Locate the cell with the specified text and output its (x, y) center coordinate. 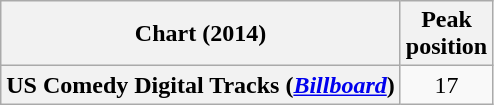
US Comedy Digital Tracks (Billboard) (201, 85)
17 (446, 85)
Peakposition (446, 34)
Chart (2014) (201, 34)
